Return the [X, Y] coordinate for the center point of the cell that contains the specified text.  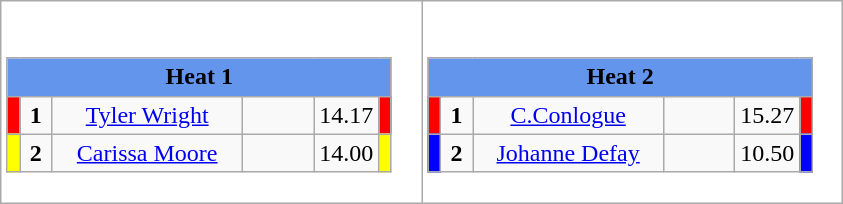
Heat 1 1 Tyler Wright 14.17 2 Carissa Moore 14.00 [212, 102]
Tyler Wright [148, 115]
Heat 1 [199, 77]
15.27 [768, 115]
Heat 2 [620, 77]
Heat 2 1 C.Conlogue 15.27 2 Johanne Defay 10.50 [632, 102]
Johanne Defay [568, 153]
Carissa Moore [148, 153]
14.00 [346, 153]
14.17 [346, 115]
C.Conlogue [568, 115]
10.50 [768, 153]
